Locate the cell with the specified text and output its (x, y) center coordinate. 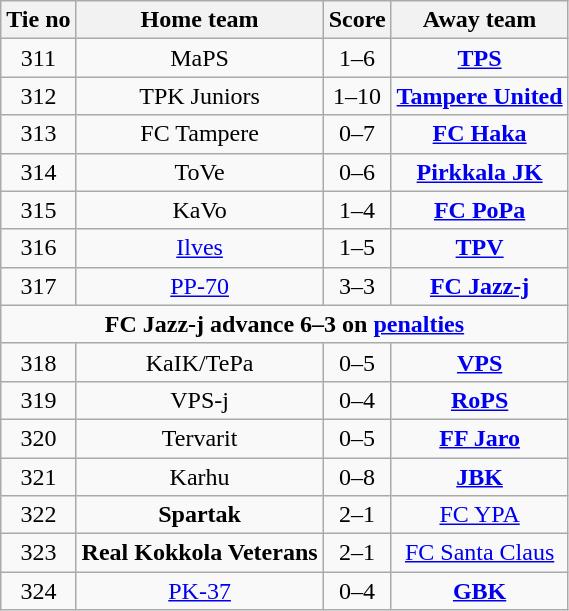
1–4 (357, 210)
324 (38, 591)
Pirkkala JK (480, 172)
FC YPA (480, 515)
313 (38, 134)
VPS (480, 362)
0–7 (357, 134)
JBK (480, 477)
321 (38, 477)
320 (38, 438)
ToVe (200, 172)
KaVo (200, 210)
FF Jaro (480, 438)
MaPS (200, 58)
323 (38, 553)
Spartak (200, 515)
Home team (200, 20)
316 (38, 248)
FC Jazz-j advance 6–3 on penalties (284, 324)
Ilves (200, 248)
FC Haka (480, 134)
314 (38, 172)
Away team (480, 20)
RoPS (480, 400)
1–6 (357, 58)
318 (38, 362)
GBK (480, 591)
TPS (480, 58)
FC Santa Claus (480, 553)
1–10 (357, 96)
PP-70 (200, 286)
1–5 (357, 248)
322 (38, 515)
0–8 (357, 477)
PK-37 (200, 591)
Score (357, 20)
Tervarit (200, 438)
Real Kokkola Veterans (200, 553)
311 (38, 58)
TPK Juniors (200, 96)
Tampere United (480, 96)
Karhu (200, 477)
FC Jazz-j (480, 286)
KaIK/TePa (200, 362)
FC PoPa (480, 210)
312 (38, 96)
0–6 (357, 172)
3–3 (357, 286)
319 (38, 400)
317 (38, 286)
TPV (480, 248)
315 (38, 210)
VPS-j (200, 400)
Tie no (38, 20)
FC Tampere (200, 134)
